Pinpoint the cell where the given text exists, returning its (x, y) midpoint coordinate. 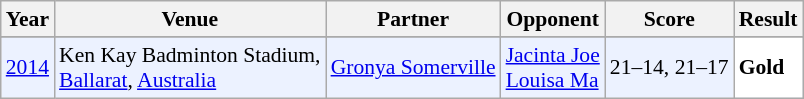
Ken Kay Badminton Stadium, Ballarat, Australia (190, 68)
2014 (28, 68)
Venue (190, 19)
Gold (768, 68)
Result (768, 19)
21–14, 21–17 (670, 68)
Partner (414, 19)
Gronya Somerville (414, 68)
Score (670, 19)
Jacinta Joe Louisa Ma (553, 68)
Opponent (553, 19)
Year (28, 19)
